Scan for the cell matching the given text and deliver its [X, Y] coordinate at center. 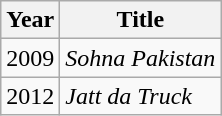
Title [140, 20]
2009 [30, 58]
Jatt da Truck [140, 96]
Year [30, 20]
Sohna Pakistan [140, 58]
2012 [30, 96]
